Locate the cell with the specified text and output its [X, Y] center coordinate. 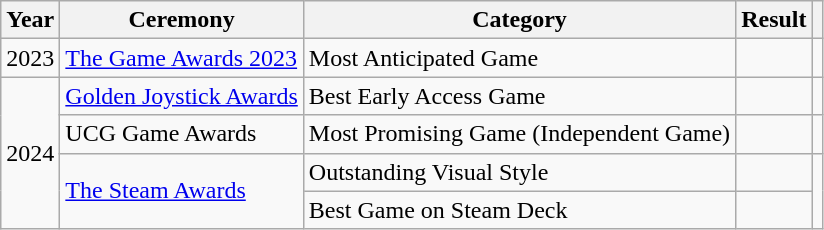
Category [519, 20]
The Game Awards 2023 [182, 58]
Ceremony [182, 20]
2023 [30, 58]
Best Early Access Game [519, 96]
Most Anticipated Game [519, 58]
The Steam Awards [182, 191]
Result [774, 20]
UCG Game Awards [182, 134]
Outstanding Visual Style [519, 172]
Best Game on Steam Deck [519, 210]
Year [30, 20]
Golden Joystick Awards [182, 96]
Most Promising Game (Independent Game) [519, 134]
2024 [30, 153]
